Locate the cell with the specified text and output its (X, Y) center coordinate. 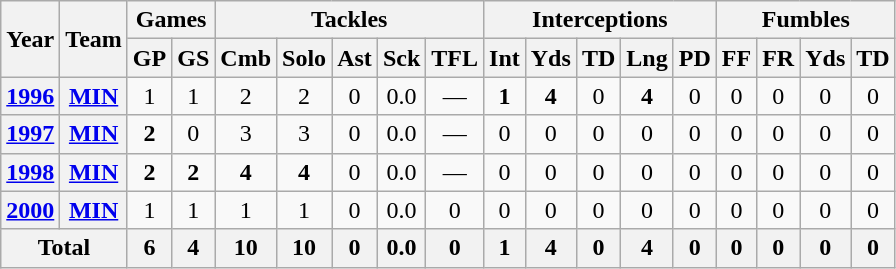
Sck (401, 58)
2000 (30, 210)
GP (149, 58)
Fumbles (806, 20)
Team (94, 39)
Total (64, 248)
GS (194, 58)
Int (505, 58)
Solo (304, 58)
TFL (455, 58)
Games (170, 20)
Interceptions (600, 20)
PD (694, 58)
Lng (647, 58)
6 (149, 248)
Tackles (350, 20)
Cmb (246, 58)
1996 (30, 96)
FR (778, 58)
1998 (30, 172)
Year (30, 39)
1997 (30, 134)
FF (736, 58)
Ast (355, 58)
